Capture the cell that displays the provided text and extract its [x, y] central coordinate. 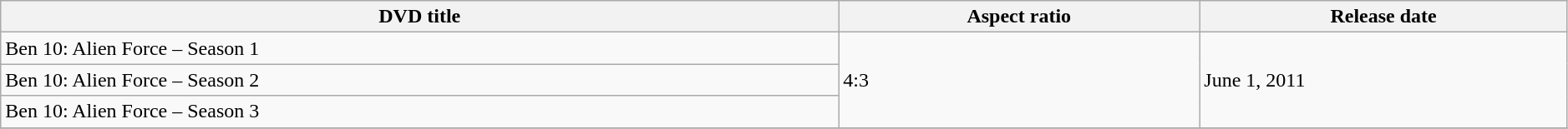
June 1, 2011 [1383, 80]
Ben 10: Alien Force – Season 3 [419, 112]
Ben 10: Alien Force – Season 2 [419, 80]
4:3 [1019, 80]
Aspect ratio [1019, 17]
Release date [1383, 17]
DVD title [419, 17]
Ben 10: Alien Force – Season 1 [419, 48]
